Locate the cell with the specified text and output its (X, Y) center coordinate. 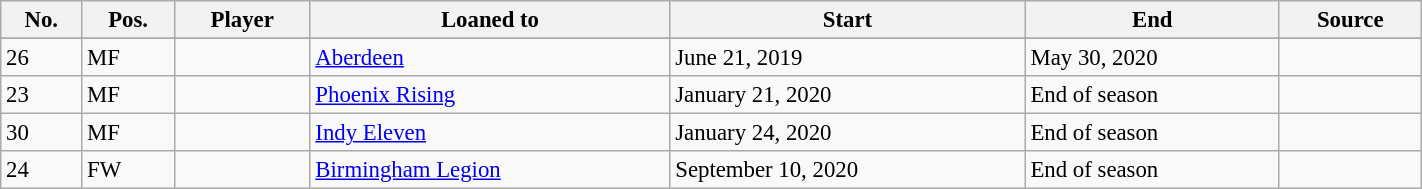
Phoenix Rising (490, 95)
September 10, 2020 (848, 170)
Start (848, 20)
FW (128, 170)
June 21, 2019 (848, 58)
Birmingham Legion (490, 170)
Pos. (128, 20)
January 24, 2020 (848, 133)
Source (1350, 20)
24 (42, 170)
23 (42, 95)
End (1152, 20)
Aberdeen (490, 58)
Indy Eleven (490, 133)
May 30, 2020 (1152, 58)
Player (242, 20)
30 (42, 133)
Loaned to (490, 20)
January 21, 2020 (848, 95)
No. (42, 20)
26 (42, 58)
